Scan for the cell matching the given text and deliver its [X, Y] coordinate at center. 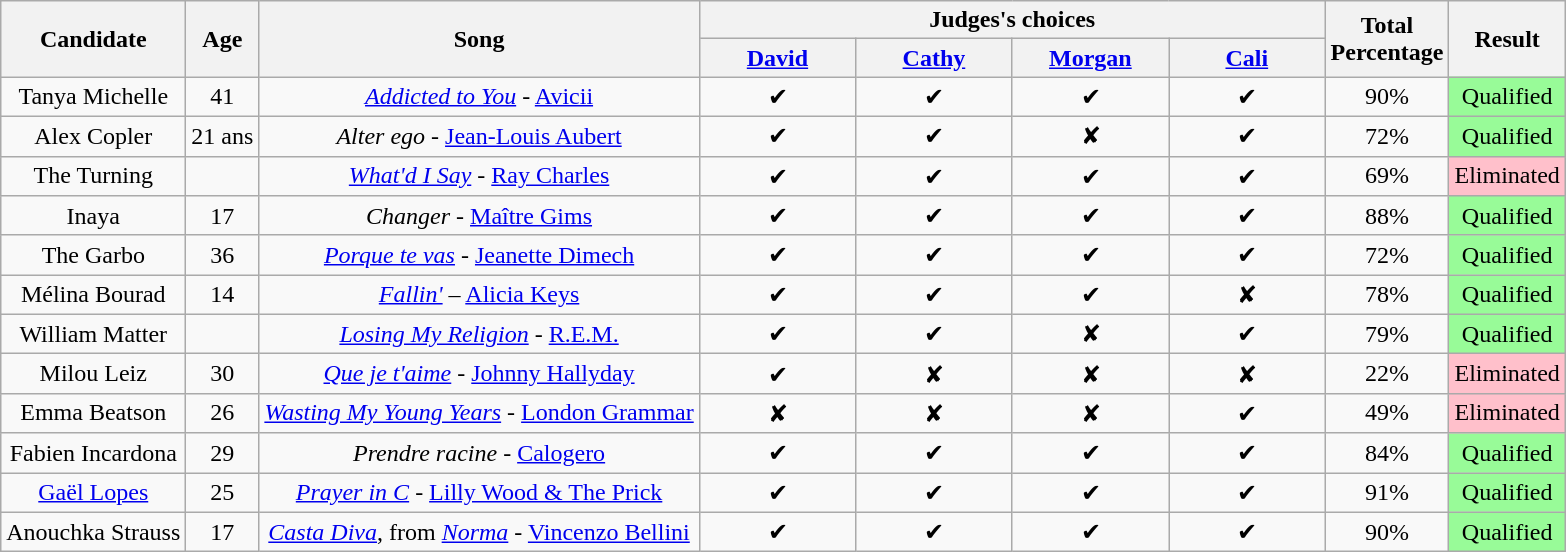
26 [222, 413]
30 [222, 374]
Que je t'aime - Johnny Hallyday [479, 374]
Changer - Maître Gims [479, 216]
Casta Diva, from Norma - Vincenzo Bellini [479, 532]
84% [1387, 453]
Mélina Bourad [94, 295]
69% [1387, 176]
Tanya Michelle [94, 97]
Inaya [94, 216]
Age [222, 39]
David [777, 58]
What'd I Say - Ray Charles [479, 176]
Result [1507, 39]
Gaël Lopes [94, 492]
78% [1387, 295]
36 [222, 255]
21 ans [222, 136]
Emma Beatson [94, 413]
Morgan [1090, 58]
Losing My Religion - R.E.M. [479, 334]
Wasting My Young Years - London Grammar [479, 413]
91% [1387, 492]
Cathy [934, 58]
22% [1387, 374]
Cali [1247, 58]
Fabien Incardona [94, 453]
14 [222, 295]
Prendre racine - Calogero [479, 453]
Porque te vas - Jeanette Dimech [479, 255]
Addicted to You - Avicii [479, 97]
79% [1387, 334]
Song [479, 39]
Fallin' – Alicia Keys [479, 295]
29 [222, 453]
49% [1387, 413]
The Garbo [94, 255]
Candidate [94, 39]
Total Percentage [1387, 39]
Milou Leiz [94, 374]
The Turning [94, 176]
Alex Copler [94, 136]
Anouchka Strauss [94, 532]
41 [222, 97]
Prayer in C - Lilly Wood & The Prick [479, 492]
25 [222, 492]
Judges's choices [1012, 20]
Alter ego - Jean-Louis Aubert [479, 136]
88% [1387, 216]
William Matter [94, 334]
